Detect which cell encompasses the target text, then output its (x, y) center coordinate. 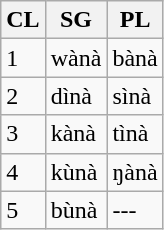
--- (135, 210)
kùnà (76, 172)
1 (23, 58)
ŋànà (135, 172)
bùnà (76, 210)
wànà (76, 58)
SG (76, 20)
dìnà (76, 96)
2 (23, 96)
CL (23, 20)
kànà (76, 134)
PL (135, 20)
tìnà (135, 134)
4 (23, 172)
5 (23, 210)
sìnà (135, 96)
bànà (135, 58)
3 (23, 134)
